Return the [x, y] coordinate for the center point of the cell that contains the specified text.  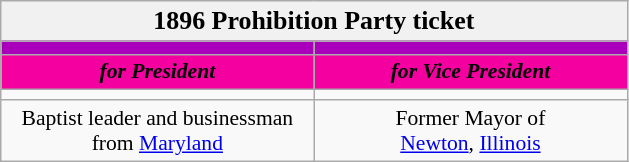
Former Mayor ofNewton, Illinois [470, 130]
Baptist leader and businessmanfrom Maryland [158, 130]
for Vice President [470, 72]
for President [158, 72]
1896 Prohibition Party ticket [314, 21]
